Return the [X, Y] coordinate for the center point of the cell that contains the specified text.  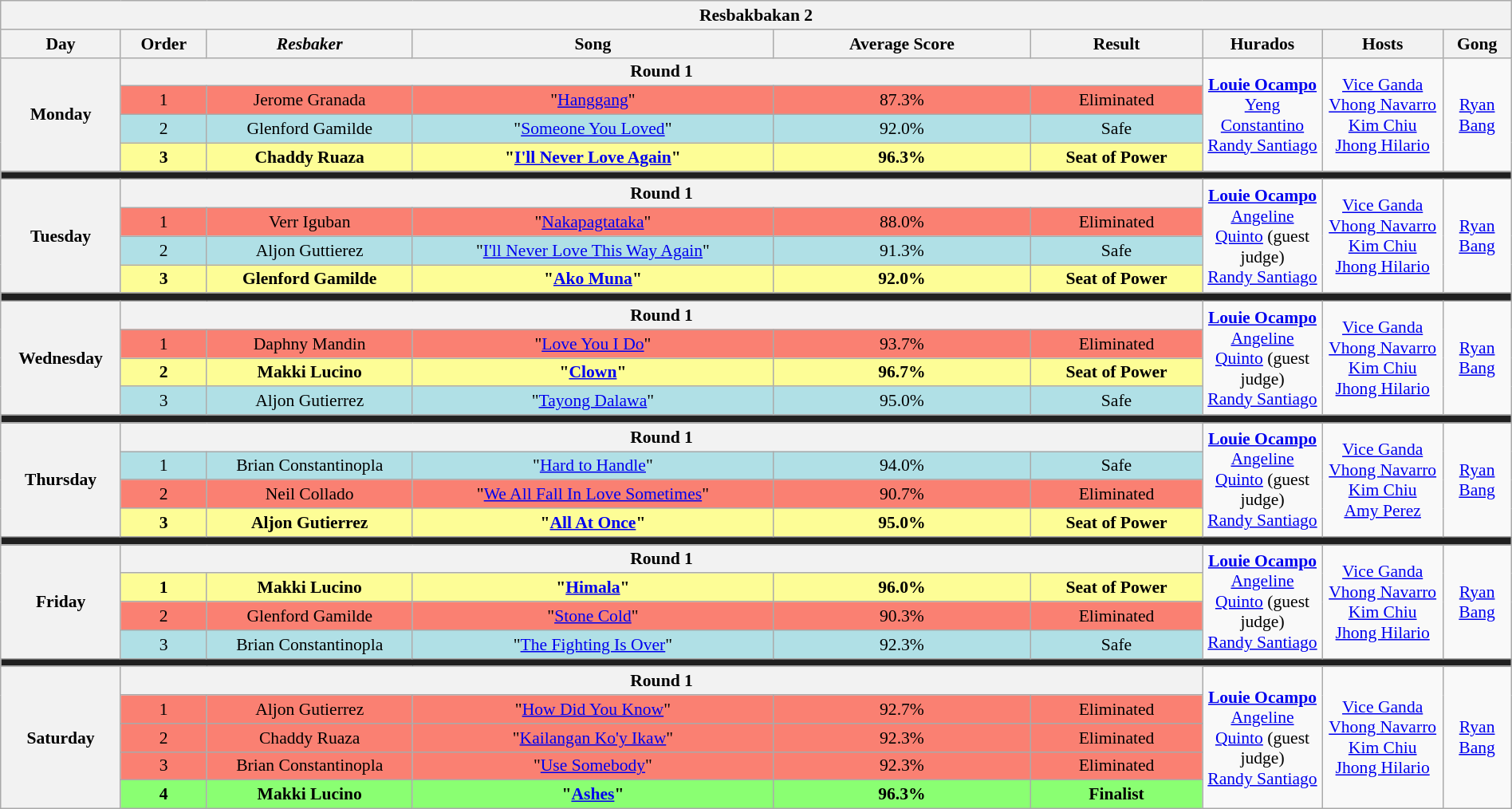
"How Did You Know" [593, 709]
Jerome Granada [309, 101]
"Ashes" [593, 795]
"Hanggang" [593, 101]
"I'll Never Love Again" [593, 157]
Vice GandaVhong NavarroKim ChiuAmy Perez [1383, 479]
93.7% [901, 344]
Day [61, 44]
"Ako Muna" [593, 279]
Verr Iguban [309, 223]
"Stone Cold" [593, 616]
Louie OcampoYeng ConstantinoRandy Santiago [1263, 114]
"I'll Never Love This Way Again" [593, 251]
96.0% [901, 588]
Resbakbakan 2 [756, 15]
87.3% [901, 101]
"The Fighting Is Over" [593, 645]
Monday [61, 114]
"Hard to Handle" [593, 466]
"Use Somebody" [593, 766]
90.7% [901, 495]
"Tayong Dalawa" [593, 401]
91.3% [901, 251]
Tuesday [61, 236]
Saturday [61, 738]
"Love You I Do" [593, 344]
Result [1116, 44]
"Himala" [593, 588]
Resbaker [309, 44]
"We All Fall In Love Sometimes" [593, 495]
Hosts [1383, 44]
Hurados [1263, 44]
4 [163, 795]
94.0% [901, 466]
Aljon Guttierez [309, 251]
92.7% [901, 709]
Finalist [1116, 795]
Average Score [901, 44]
Gong [1477, 44]
Neil Collado [309, 495]
96.7% [901, 373]
Song [593, 44]
Daphny Mandin [309, 344]
Friday [61, 602]
"All At Once" [593, 523]
"Someone You Loved" [593, 129]
"Nakapagtataka" [593, 223]
90.3% [901, 616]
Thursday [61, 479]
Wednesday [61, 358]
"Clown" [593, 373]
"Kailangan Ko'y Ikaw" [593, 738]
Order [163, 44]
88.0% [901, 223]
